Pinpoint the cell where the given text exists, returning its [X, Y] midpoint coordinate. 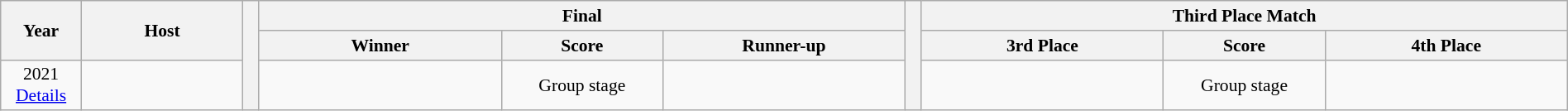
Final [582, 16]
Third Place Match [1244, 16]
2021Details [41, 84]
Winner [380, 46]
Runner-up [784, 46]
Year [41, 30]
3rd Place [1042, 46]
Host [162, 30]
4th Place [1446, 46]
